Pinpoint the cell where the given text exists, returning its (X, Y) midpoint coordinate. 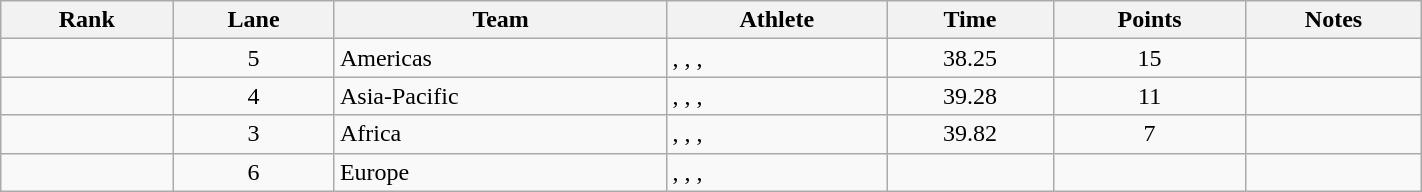
5 (254, 58)
39.28 (970, 96)
38.25 (970, 58)
Team (500, 20)
39.82 (970, 134)
Rank (87, 20)
Asia-Pacific (500, 96)
Africa (500, 134)
4 (254, 96)
11 (1149, 96)
6 (254, 172)
Europe (500, 172)
7 (1149, 134)
Athlete (777, 20)
Notes (1334, 20)
Points (1149, 20)
3 (254, 134)
Time (970, 20)
Americas (500, 58)
Lane (254, 20)
15 (1149, 58)
